Return the [x, y] coordinate for the center point of the cell that contains the specified text.  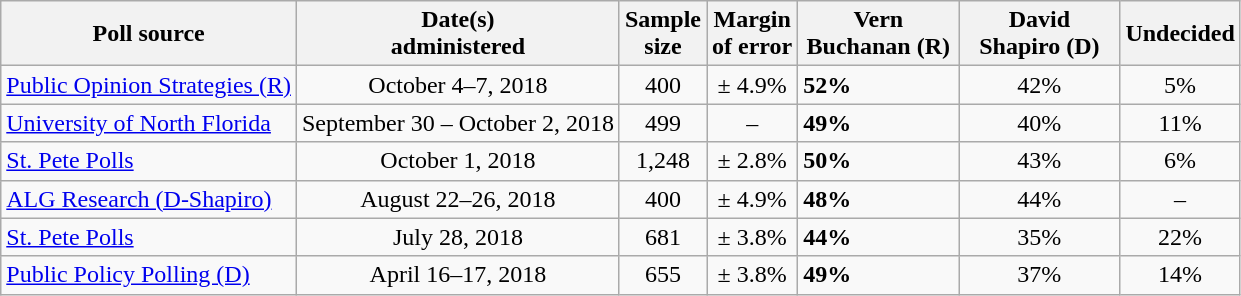
37% [1040, 275]
Marginof error [752, 34]
22% [1180, 237]
5% [1180, 85]
40% [1040, 123]
Date(s)administered [458, 34]
October 4–7, 2018 [458, 85]
Undecided [1180, 34]
1,248 [662, 161]
October 1, 2018 [458, 161]
ALG Research (D-Shapiro) [149, 199]
Public Policy Polling (D) [149, 275]
August 22–26, 2018 [458, 199]
VernBuchanan (R) [878, 34]
University of North Florida [149, 123]
July 28, 2018 [458, 237]
11% [1180, 123]
April 16–17, 2018 [458, 275]
681 [662, 237]
655 [662, 275]
48% [878, 199]
43% [1040, 161]
499 [662, 123]
50% [878, 161]
14% [1180, 275]
42% [1040, 85]
6% [1180, 161]
Poll source [149, 34]
52% [878, 85]
DavidShapiro (D) [1040, 34]
September 30 – October 2, 2018 [458, 123]
Public Opinion Strategies (R) [149, 85]
Samplesize [662, 34]
35% [1040, 237]
± 2.8% [752, 161]
